Return (X, Y) of the center of cell containing provided text 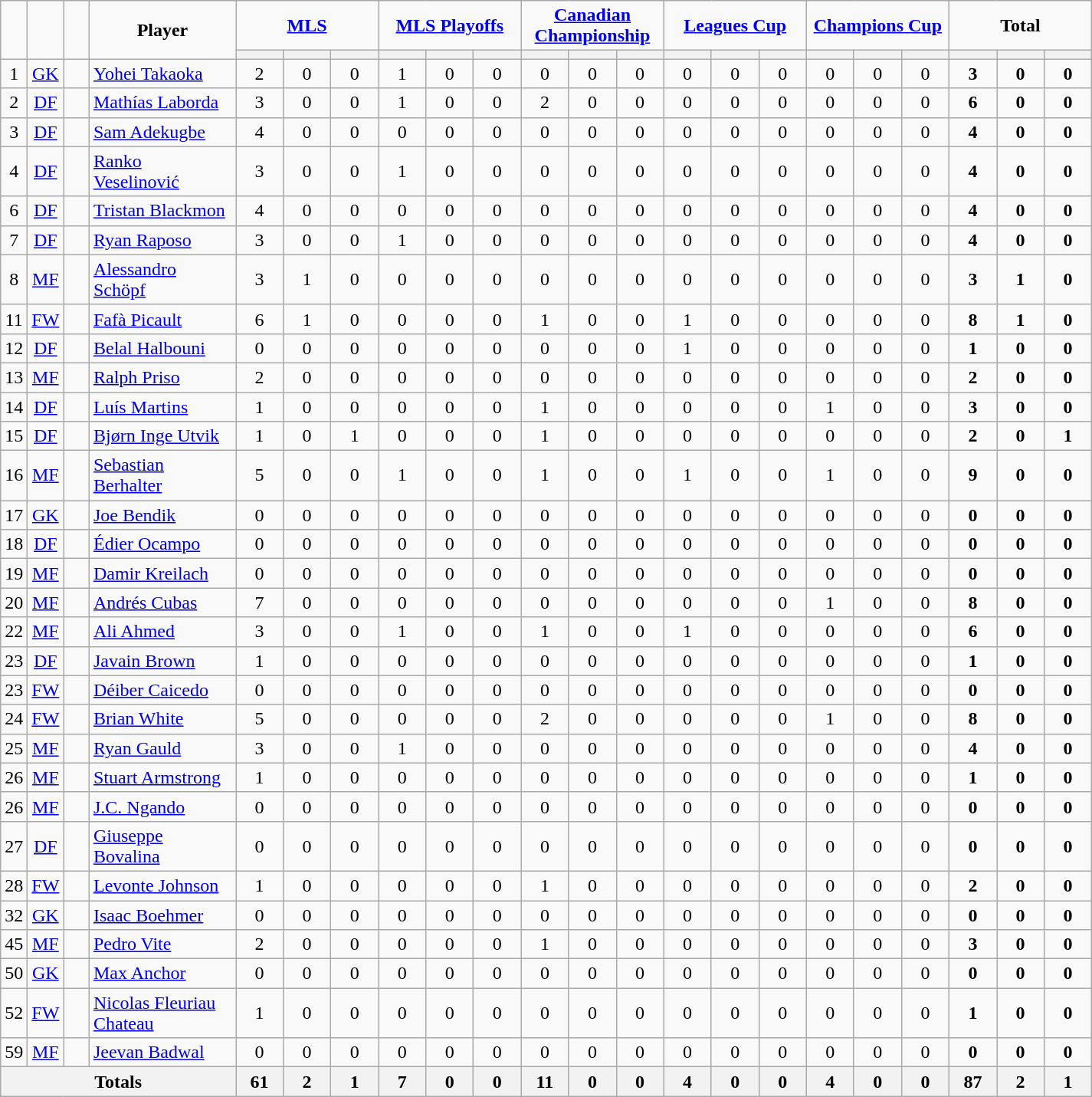
Bjørn Inge Utvik (162, 436)
14 (14, 407)
Yohei Takaoka (162, 74)
Levonte Johnson (162, 885)
MLS (307, 26)
Javain Brown (162, 661)
87 (972, 1082)
Total (1020, 26)
12 (14, 348)
Sebastian Berhalter (162, 475)
Leagues Cup (735, 26)
Belal Halbouni (162, 348)
Déiber Caicedo (162, 690)
52 (14, 1013)
Max Anchor (162, 974)
Canadian Championship (592, 26)
32 (14, 915)
Tristan Blackmon (162, 211)
Alessandro Schöpf (162, 279)
24 (14, 719)
17 (14, 515)
Joe Bendik (162, 515)
13 (14, 377)
59 (14, 1053)
28 (14, 885)
Ralph Priso (162, 377)
Pedro Vite (162, 944)
Giuseppe Bovalina (162, 846)
Ranko Veselinović (162, 172)
Andrés Cubas (162, 603)
22 (14, 632)
16 (14, 475)
19 (14, 573)
Ryan Gauld (162, 748)
Mathías Laborda (162, 103)
9 (972, 475)
61 (260, 1082)
15 (14, 436)
50 (14, 974)
Totals (118, 1082)
Champions Cup (877, 26)
MLS Playoffs (450, 26)
Luís Martins (162, 407)
J.C. Ngando (162, 806)
18 (14, 544)
25 (14, 748)
Player (162, 30)
27 (14, 846)
Stuart Armstrong (162, 777)
Ryan Raposo (162, 240)
Jeevan Badwal (162, 1053)
Nicolas Fleuriau Chateau (162, 1013)
Isaac Boehmer (162, 915)
Damir Kreilach (162, 573)
Ali Ahmed (162, 632)
Édier Ocampo (162, 544)
Brian White (162, 719)
Sam Adekugbe (162, 132)
20 (14, 603)
45 (14, 944)
Fafà Picault (162, 319)
